Scan for the cell matching the given text and deliver its [x, y] coordinate at center. 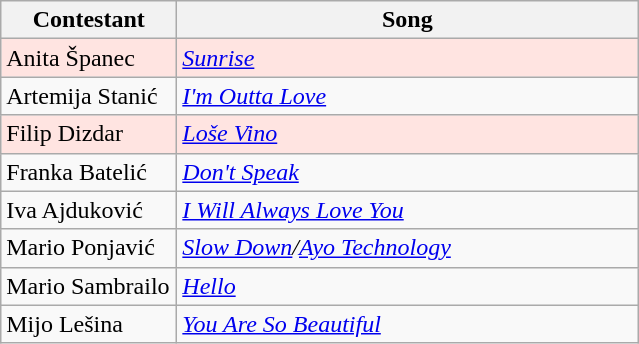
Franka Batelić [89, 172]
Sunrise [408, 58]
You Are So Beautiful [408, 324]
Anita Španec [89, 58]
Mario Ponjavić [89, 248]
Mijo Lešina [89, 324]
I'm Outta Love [408, 96]
Artemija Stanić [89, 96]
Don't Speak [408, 172]
Song [408, 20]
Contestant [89, 20]
Slow Down/Ayo Technology [408, 248]
Mario Sambrailo [89, 286]
Loše Vino [408, 134]
Iva Ajduković [89, 210]
Hello [408, 286]
I Will Always Love You [408, 210]
Filip Dizdar [89, 134]
